Output the (X, Y) coordinate of the center of the cell containing the given text.  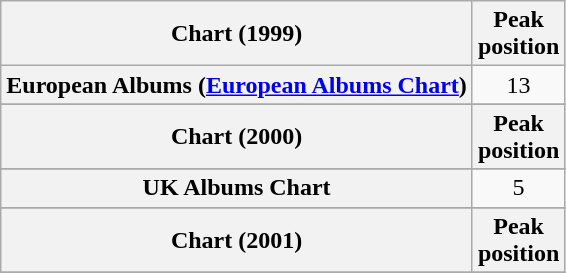
European Albums (European Albums Chart) (237, 85)
5 (518, 188)
13 (518, 85)
Chart (2001) (237, 240)
Chart (1999) (237, 34)
Chart (2000) (237, 136)
UK Albums Chart (237, 188)
